Locate the cell with the specified text and output its [x, y] center coordinate. 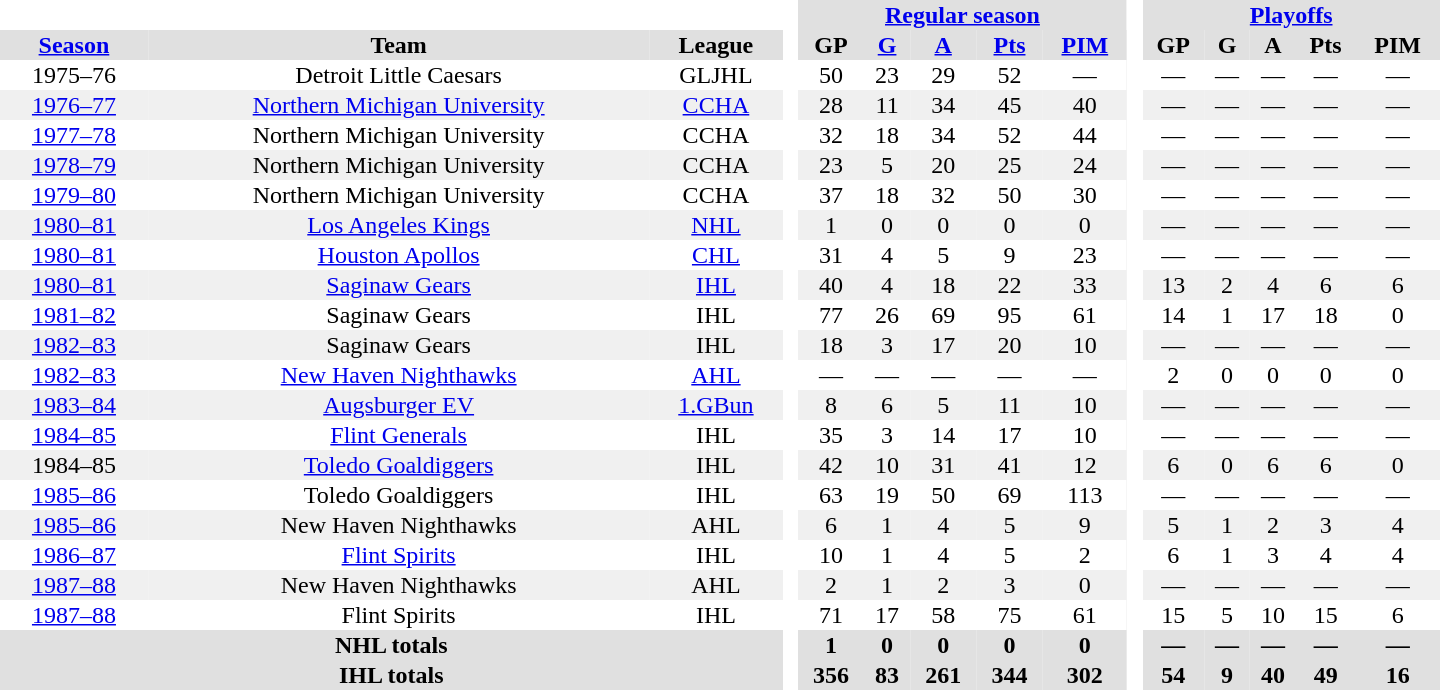
1976–77 [74, 105]
42 [831, 465]
63 [831, 495]
Detroit Little Caesars [398, 75]
24 [1085, 165]
1981–82 [74, 315]
League [716, 45]
58 [943, 615]
71 [831, 615]
IHL totals [392, 675]
344 [1009, 675]
37 [831, 195]
49 [1326, 675]
54 [1173, 675]
1979–80 [74, 195]
16 [1398, 675]
13 [1173, 285]
95 [1009, 315]
1977–78 [74, 135]
Regular season [962, 15]
1975–76 [74, 75]
Team [398, 45]
30 [1085, 195]
1983–84 [74, 405]
Augsburger EV [398, 405]
26 [887, 315]
113 [1085, 495]
77 [831, 315]
Flint Generals [398, 435]
29 [943, 75]
CHL [716, 255]
261 [943, 675]
83 [887, 675]
Season [74, 45]
GLJHL [716, 75]
1978–79 [74, 165]
41 [1009, 465]
Los Angeles Kings [398, 225]
44 [1085, 135]
Houston Apollos [398, 255]
Playoffs [1291, 15]
1986–87 [74, 555]
NHL totals [392, 645]
28 [831, 105]
22 [1009, 285]
35 [831, 435]
25 [1009, 165]
8 [831, 405]
12 [1085, 465]
1.GBun [716, 405]
19 [887, 495]
75 [1009, 615]
356 [831, 675]
33 [1085, 285]
NHL [716, 225]
302 [1085, 675]
45 [1009, 105]
